Extract the [x, y] coordinate from the center of the cell holding the provided text.  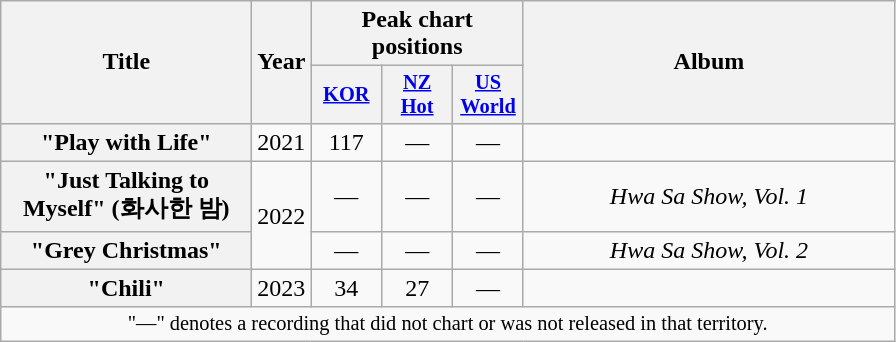
2021 [282, 142]
KOR [346, 95]
27 [418, 288]
34 [346, 288]
"Grey Christmas" [126, 250]
Peak chart positions [418, 34]
Album [708, 62]
Year [282, 62]
"—" denotes a recording that did not chart or was not released in that territory. [448, 324]
NZHot [418, 95]
Hwa Sa Show, Vol. 2 [708, 250]
"Just Talking to Myself" (화사한 밤) [126, 197]
2023 [282, 288]
Hwa Sa Show, Vol. 1 [708, 197]
"Play with Life" [126, 142]
2022 [282, 216]
"Chili" [126, 288]
Title [126, 62]
US World [488, 95]
117 [346, 142]
